Search for the cell housing the specified text and yield its [X, Y] center coordinate. 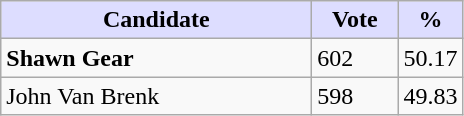
598 [355, 96]
Vote [355, 20]
49.83 [430, 96]
John Van Brenk [156, 96]
Candidate [156, 20]
Shawn Gear [156, 58]
% [430, 20]
50.17 [430, 58]
602 [355, 58]
